Capture the cell that displays the provided text and extract its (x, y) central coordinate. 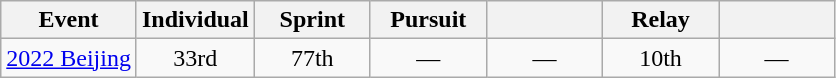
10th (660, 58)
Relay (660, 20)
77th (312, 58)
33rd (195, 58)
Sprint (312, 20)
Event (69, 20)
2022 Beijing (69, 58)
Pursuit (428, 20)
Individual (195, 20)
